Return the [x, y] coordinate for the center point of the cell that contains the specified text.  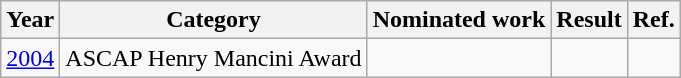
Category [214, 20]
2004 [30, 58]
Result [589, 20]
Ref. [654, 20]
Nominated work [459, 20]
Year [30, 20]
ASCAP Henry Mancini Award [214, 58]
